Return [X, Y] of the center of cell containing provided text 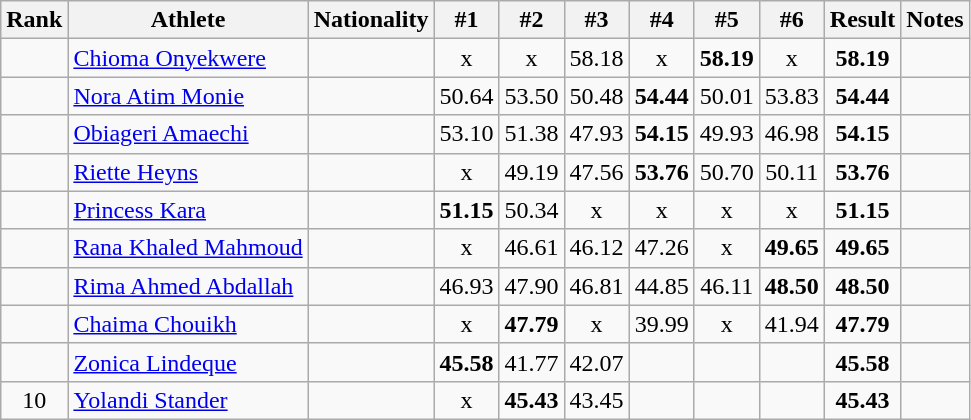
50.70 [726, 172]
42.07 [596, 362]
47.56 [596, 172]
#2 [532, 20]
Chioma Onyekwere [188, 58]
Rana Khaled Mahmoud [188, 248]
Zonica Lindeque [188, 362]
Rank [34, 20]
58.18 [596, 58]
#3 [596, 20]
46.12 [596, 248]
Nora Atim Monie [188, 96]
50.48 [596, 96]
47.26 [662, 248]
50.11 [792, 172]
#5 [726, 20]
Yolandi Stander [188, 400]
43.45 [596, 400]
49.19 [532, 172]
Riette Heyns [188, 172]
50.01 [726, 96]
50.34 [532, 210]
39.99 [662, 324]
53.83 [792, 96]
46.61 [532, 248]
53.10 [466, 134]
#6 [792, 20]
46.81 [596, 286]
46.11 [726, 286]
49.93 [726, 134]
Chaima Chouikh [188, 324]
10 [34, 400]
51.38 [532, 134]
Nationality [371, 20]
47.93 [596, 134]
41.77 [532, 362]
46.93 [466, 286]
Result [862, 20]
41.94 [792, 324]
Obiageri Amaechi [188, 134]
#4 [662, 20]
Notes [935, 20]
50.64 [466, 96]
Rima Ahmed Abdallah [188, 286]
53.50 [532, 96]
Princess Kara [188, 210]
46.98 [792, 134]
47.90 [532, 286]
44.85 [662, 286]
#1 [466, 20]
Athlete [188, 20]
